Locate the cell with the specified text and output its [x, y] center coordinate. 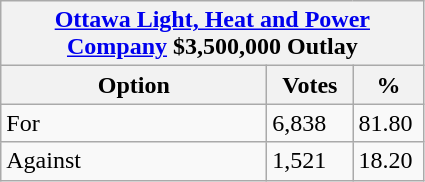
Option [134, 85]
6,838 [310, 123]
Ottawa Light, Heat and Power Company $3,500,000 Outlay [212, 34]
81.80 [388, 123]
Votes [310, 85]
For [134, 123]
1,521 [310, 161]
18.20 [388, 161]
% [388, 85]
Against [134, 161]
